Extract the [x, y] coordinate from the center of the cell holding the provided text.  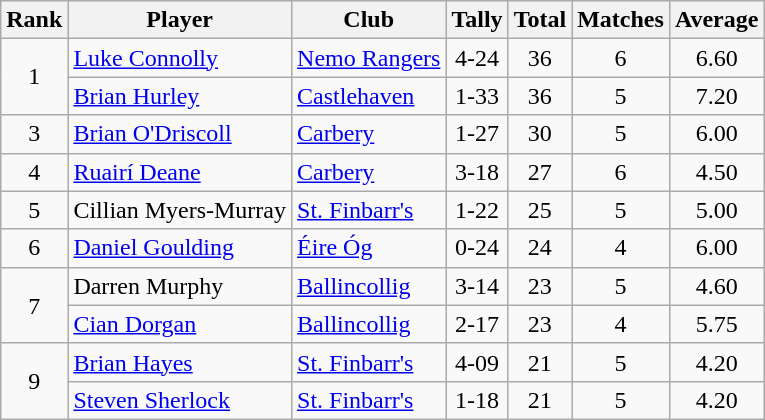
Steven Sherlock [180, 400]
Club [369, 20]
Castlehaven [369, 96]
Total [540, 20]
Cillian Myers-Murray [180, 210]
Nemo Rangers [369, 58]
1-22 [477, 210]
4-24 [477, 58]
7.20 [716, 96]
Brian Hayes [180, 362]
24 [540, 248]
Average [716, 20]
Ruairí Deane [180, 172]
1-33 [477, 96]
4.60 [716, 286]
Éire Óg [369, 248]
7 [34, 305]
Tally [477, 20]
Daniel Goulding [180, 248]
6.60 [716, 58]
3 [34, 134]
9 [34, 381]
4.50 [716, 172]
Brian Hurley [180, 96]
5.00 [716, 210]
Darren Murphy [180, 286]
5.75 [716, 324]
Rank [34, 20]
2-17 [477, 324]
25 [540, 210]
Luke Connolly [180, 58]
3-14 [477, 286]
1-27 [477, 134]
Matches [621, 20]
Player [180, 20]
1 [34, 77]
30 [540, 134]
1-18 [477, 400]
3-18 [477, 172]
Cian Dorgan [180, 324]
0-24 [477, 248]
4-09 [477, 362]
27 [540, 172]
Brian O'Driscoll [180, 134]
